For the text-containing cell, return its midpoint in [x, y] coordinate format. 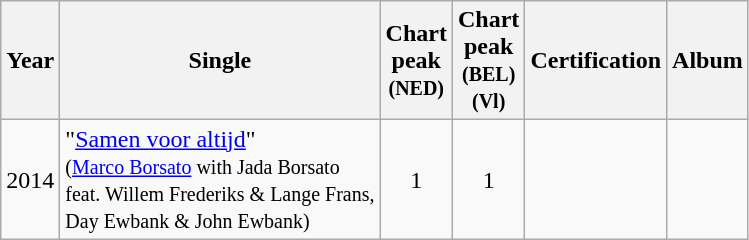
"Samen voor altijd" (Marco Borsato with Jada Borsato feat. Willem Frederiks & Lange Frans, Day Ewbank & John Ewbank) [220, 180]
Chart peak(BEL) (Vl) [488, 60]
2014 [30, 180]
Chart peak(NED) [416, 60]
Year [30, 60]
Album [708, 60]
Single [220, 60]
Certification [596, 60]
